Determine the (x, y) coordinate at the center of the cell enclosing the given text.  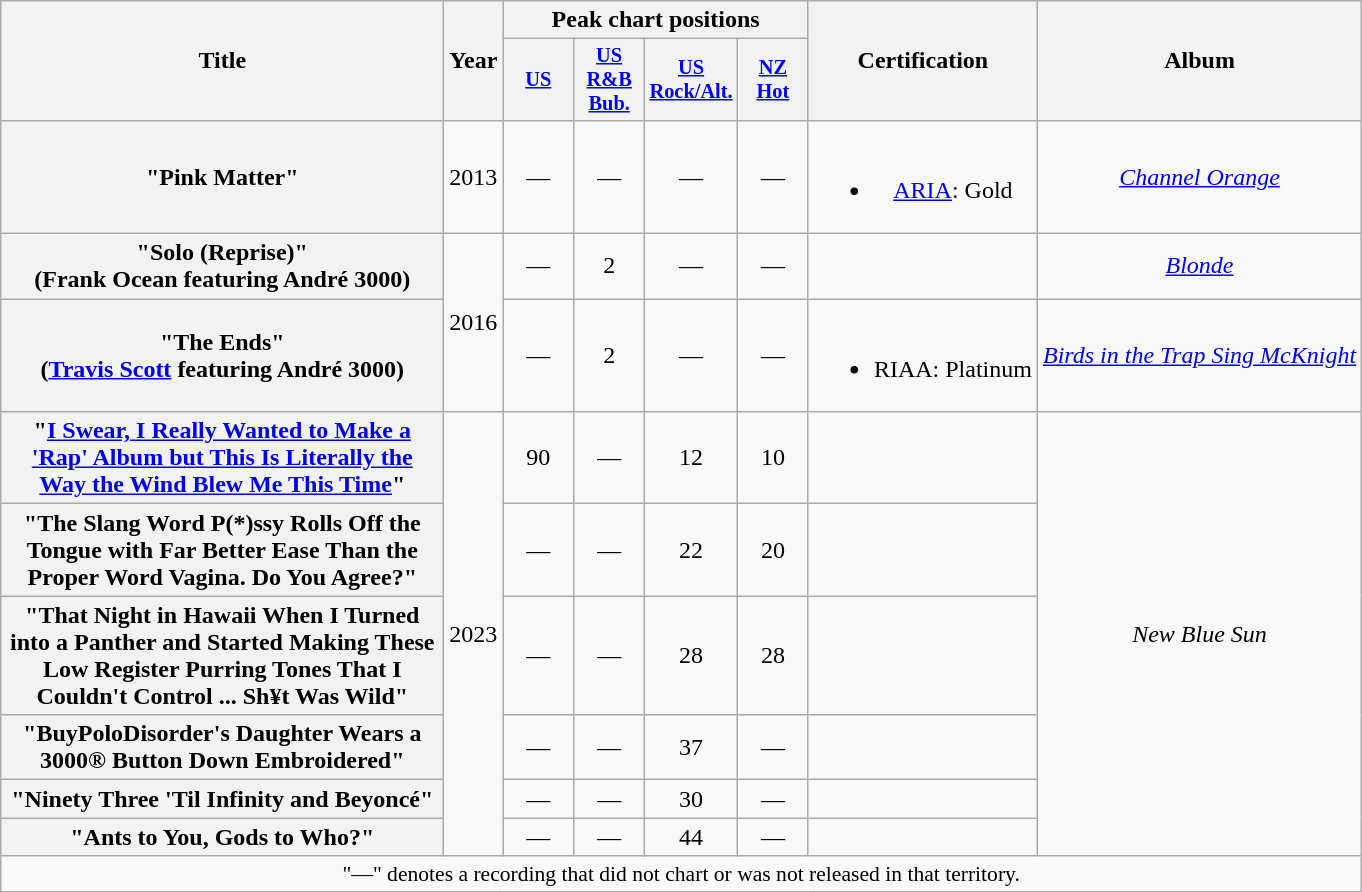
Peak chart positions (656, 20)
"That Night in Hawaii When I Turned into a Panther and Started Making These Low Register Purring Tones That I Couldn't Control ... Sh¥t Was Wild" (222, 656)
NZHot (774, 80)
"Ants to You, Gods to Who?" (222, 837)
90 (538, 458)
Album (1199, 61)
44 (692, 837)
"Pink Matter" (222, 176)
37 (692, 748)
2013 (474, 176)
20 (774, 550)
2016 (474, 323)
22 (692, 550)
Title (222, 61)
US (538, 80)
Year (474, 61)
"BuyPoloDisorder's Daughter Wears a 3000® Button Down Embroidered" (222, 748)
"I Swear, I Really Wanted to Make a 'Rap' Album but This Is Literally the Way the Wind Blew Me This Time" (222, 458)
Channel Orange (1199, 176)
"Ninety Three 'Til Infinity and Beyoncé" (222, 799)
"—" denotes a recording that did not chart or was not released in that territory. (682, 874)
30 (692, 799)
RIAA: Platinum (922, 356)
Certification (922, 61)
10 (774, 458)
ARIA: Gold (922, 176)
Birds in the Trap Sing McKnight (1199, 356)
"Solo (Reprise)"(Frank Ocean featuring André 3000) (222, 266)
USR&BBub. (610, 80)
"The Ends"(Travis Scott featuring André 3000) (222, 356)
Blonde (1199, 266)
12 (692, 458)
New Blue Sun (1199, 634)
2023 (474, 634)
"The Slang Word P(*)ssy Rolls Off the Tongue with Far Better Ease Than the Proper Word Vagina. Do You Agree?" (222, 550)
USRock/Alt. (692, 80)
